Determine the [X, Y] coordinate at the center of the cell enclosing the given text.  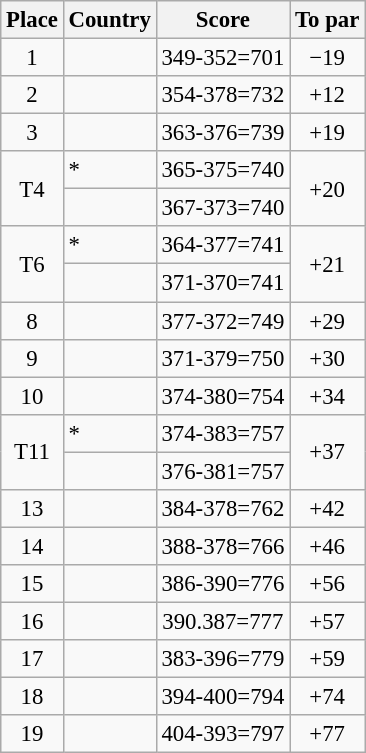
+56 [328, 584]
349-352=701 [223, 58]
384-378=762 [223, 509]
+29 [328, 321]
18 [32, 697]
364-377=741 [223, 245]
8 [32, 321]
+12 [328, 95]
+77 [328, 734]
388-378=766 [223, 546]
390.387=777 [223, 621]
1 [32, 58]
Place [32, 20]
404-393=797 [223, 734]
Country [110, 20]
371-379=750 [223, 358]
14 [32, 546]
377-372=749 [223, 321]
3 [32, 133]
9 [32, 358]
+34 [328, 396]
15 [32, 584]
376-381=757 [223, 471]
T11 [32, 452]
+42 [328, 509]
−19 [328, 58]
T6 [32, 264]
374-380=754 [223, 396]
+30 [328, 358]
16 [32, 621]
+21 [328, 264]
19 [32, 734]
374-383=757 [223, 433]
354-378=732 [223, 95]
394-400=794 [223, 697]
386-390=776 [223, 584]
+57 [328, 621]
Score [223, 20]
+46 [328, 546]
10 [32, 396]
+19 [328, 133]
363-376=739 [223, 133]
365-375=740 [223, 170]
+74 [328, 697]
367-373=740 [223, 208]
+37 [328, 452]
371-370=741 [223, 283]
+20 [328, 188]
To par [328, 20]
383-396=779 [223, 659]
13 [32, 509]
17 [32, 659]
+59 [328, 659]
2 [32, 95]
T4 [32, 188]
